Detect which cell encompasses the target text, then output its [X, Y] center coordinate. 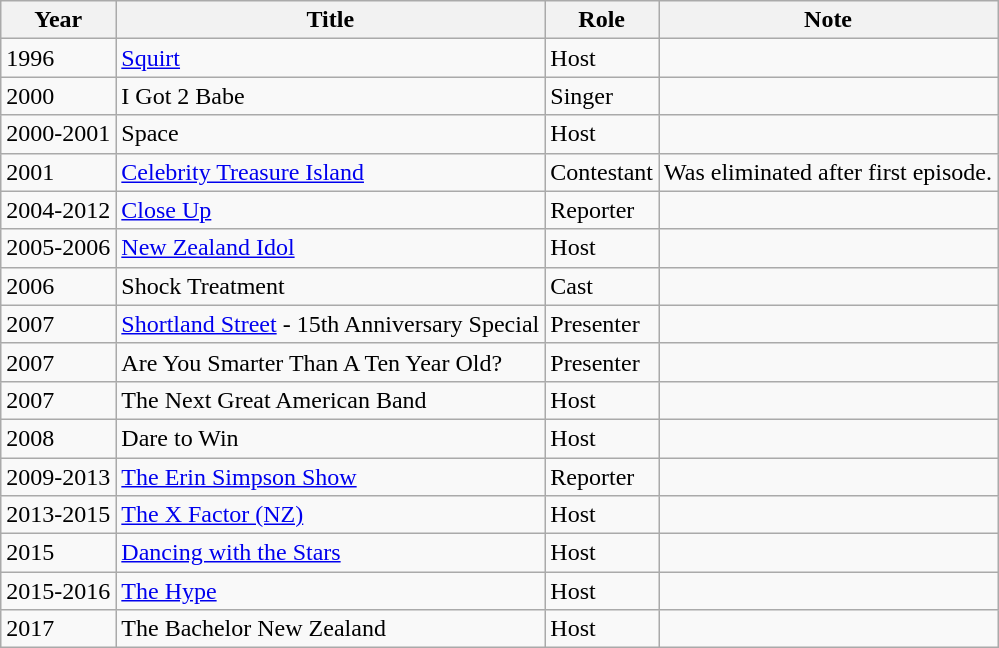
2001 [58, 172]
2005-2006 [58, 248]
2004-2012 [58, 210]
Cast [602, 286]
Singer [602, 96]
2015-2016 [58, 591]
The Bachelor New Zealand [330, 629]
Space [330, 134]
1996 [58, 58]
The X Factor (NZ) [330, 515]
Dare to Win [330, 438]
2006 [58, 286]
2017 [58, 629]
Shock Treatment [330, 286]
I Got 2 Babe [330, 96]
The Erin Simpson Show [330, 477]
2000-2001 [58, 134]
2015 [58, 553]
2008 [58, 438]
Close Up [330, 210]
Role [602, 20]
Note [828, 20]
Dancing with the Stars [330, 553]
Year [58, 20]
Title [330, 20]
The Next Great American Band [330, 400]
Was eliminated after first episode. [828, 172]
New Zealand Idol [330, 248]
Contestant [602, 172]
Shortland Street - 15th Anniversary Special [330, 324]
Squirt [330, 58]
Celebrity Treasure Island [330, 172]
2009-2013 [58, 477]
2013-2015 [58, 515]
The Hype [330, 591]
2000 [58, 96]
Are You Smarter Than A Ten Year Old? [330, 362]
